For the text-containing cell, return its midpoint in (X, Y) coordinate format. 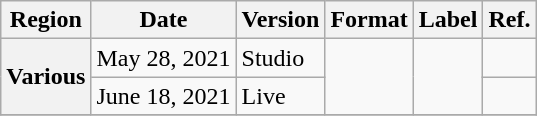
Version (280, 20)
Region (46, 20)
June 18, 2021 (164, 96)
Various (46, 77)
Label (448, 20)
Date (164, 20)
Ref. (510, 20)
Format (369, 20)
Live (280, 96)
Studio (280, 58)
May 28, 2021 (164, 58)
